Search for the cell housing the specified text and yield its [x, y] center coordinate. 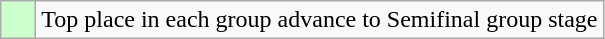
Top place in each group advance to Semifinal group stage [320, 20]
